From the cell containing the given text, extract its center point as [X, Y] coordinate. 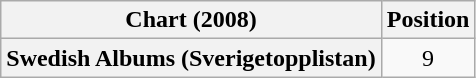
9 [428, 58]
Chart (2008) [191, 20]
Swedish Albums (Sverigetopplistan) [191, 58]
Position [428, 20]
